Return the [x, y] coordinate for the center point of the cell that contains the specified text.  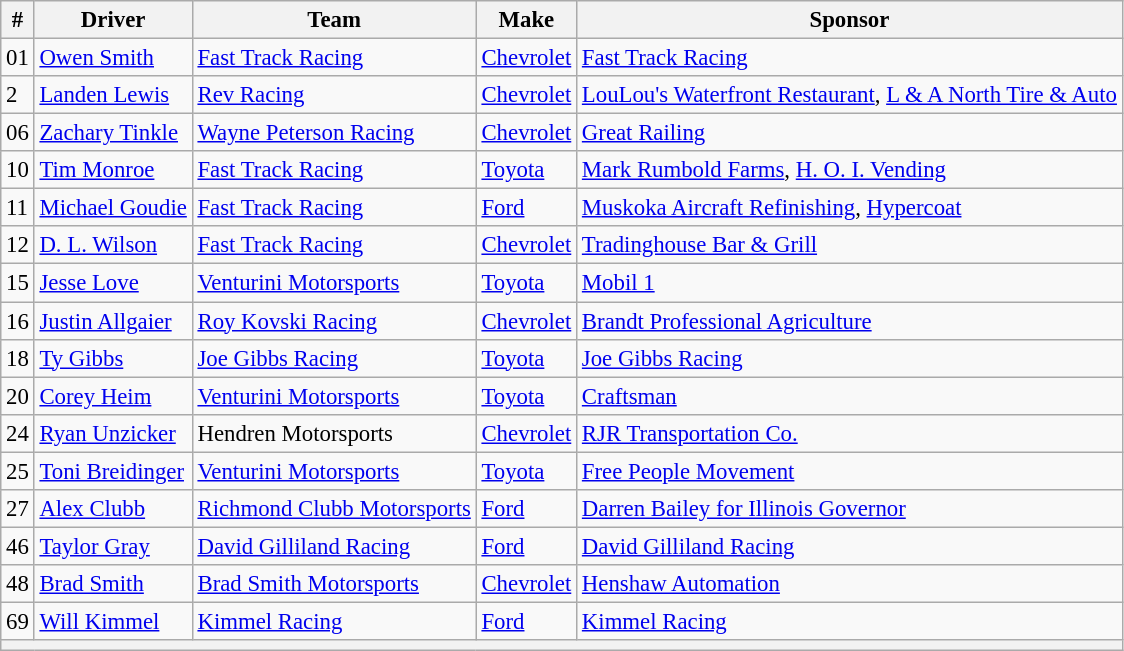
Jesse Love [113, 283]
Ty Gibbs [113, 358]
Mark Rumbold Farms, H. O. I. Vending [850, 170]
Free People Movement [850, 471]
Darren Bailey for Illinois Governor [850, 509]
46 [18, 546]
Brad Smith Motorsports [334, 584]
11 [18, 208]
18 [18, 358]
Roy Kovski Racing [334, 321]
Mobil 1 [850, 283]
D. L. Wilson [113, 245]
24 [18, 433]
Make [526, 20]
LouLou's Waterfront Restaurant, L & A North Tire & Auto [850, 95]
Michael Goudie [113, 208]
Driver [113, 20]
Alex Clubb [113, 509]
Brandt Professional Agriculture [850, 321]
Sponsor [850, 20]
Brad Smith [113, 584]
2 [18, 95]
Team [334, 20]
Landen Lewis [113, 95]
12 [18, 245]
20 [18, 396]
06 [18, 133]
Owen Smith [113, 58]
Tim Monroe [113, 170]
Corey Heim [113, 396]
Hendren Motorsports [334, 433]
Justin Allgaier [113, 321]
69 [18, 621]
Tradinghouse Bar & Grill [850, 245]
25 [18, 471]
01 [18, 58]
48 [18, 584]
Great Railing [850, 133]
Muskoka Aircraft Refinishing, Hypercoat [850, 208]
# [18, 20]
Taylor Gray [113, 546]
RJR Transportation Co. [850, 433]
Wayne Peterson Racing [334, 133]
15 [18, 283]
Will Kimmel [113, 621]
Henshaw Automation [850, 584]
Zachary Tinkle [113, 133]
16 [18, 321]
27 [18, 509]
Craftsman [850, 396]
10 [18, 170]
Rev Racing [334, 95]
Richmond Clubb Motorsports [334, 509]
Ryan Unzicker [113, 433]
Toni Breidinger [113, 471]
